Search for the cell housing the specified text and yield its (x, y) center coordinate. 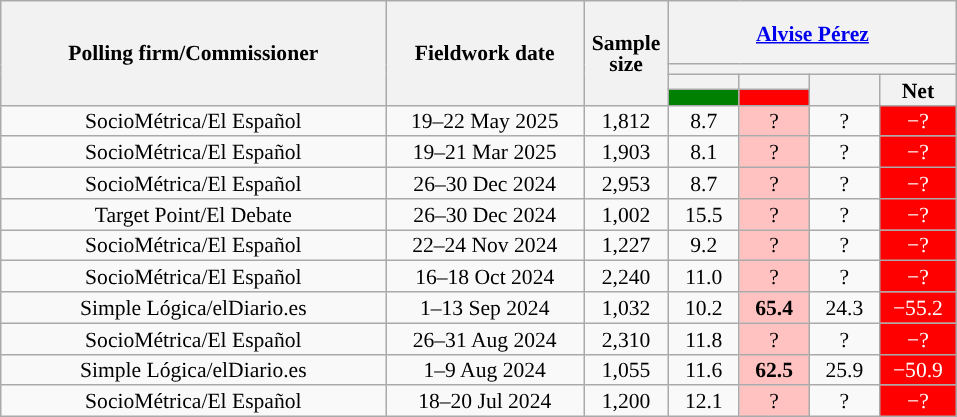
1,002 (626, 214)
Sample size (626, 53)
1,032 (626, 308)
Net (918, 90)
62.5 (774, 370)
24.3 (844, 308)
1–9 Aug 2024 (485, 370)
65.4 (774, 308)
2,310 (626, 338)
1,812 (626, 120)
10.2 (704, 308)
Target Point/El Debate (194, 214)
2,240 (626, 276)
−55.2 (918, 308)
12.1 (704, 402)
2,953 (626, 184)
11.8 (704, 338)
Polling firm/Commissioner (194, 53)
Alvise Pérez (813, 32)
1,055 (626, 370)
9.2 (704, 246)
1,903 (626, 152)
8.1 (704, 152)
11.6 (704, 370)
25.9 (844, 370)
26–31 Aug 2024 (485, 338)
11.0 (704, 276)
1–13 Sep 2024 (485, 308)
1,227 (626, 246)
22–24 Nov 2024 (485, 246)
19–22 May 2025 (485, 120)
16–18 Oct 2024 (485, 276)
1,200 (626, 402)
18–20 Jul 2024 (485, 402)
Fieldwork date (485, 53)
19–21 Mar 2025 (485, 152)
15.5 (704, 214)
−50.9 (918, 370)
